Identify which cell holds the provided text, then report its (x, y) central coordinate. 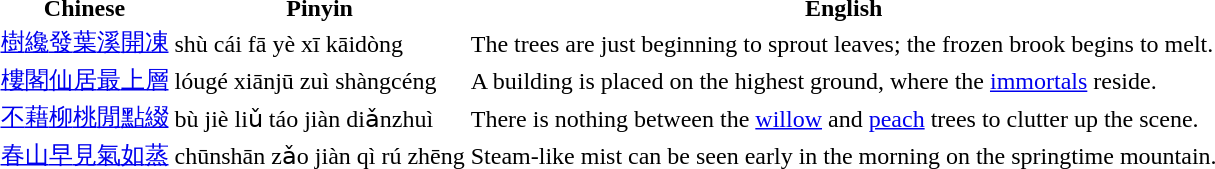
lóugé xiānjū zuì shàngcéng (320, 81)
bù jiè liǔ táo jiàn diǎnzhuì (320, 118)
shù cái fā yè xī kāidòng (320, 43)
